Locate the cell with the specified text and output its [X, Y] center coordinate. 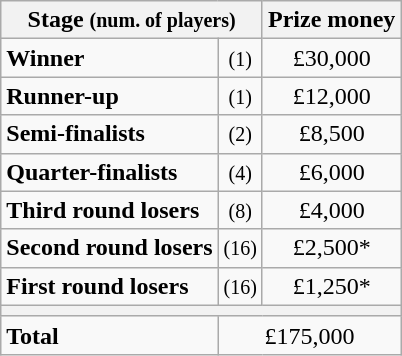
£6,000 [331, 172]
Third round losers [110, 210]
(8) [240, 210]
First round losers [110, 286]
£12,000 [331, 96]
Runner-up [110, 96]
£1,250* [331, 286]
Prize money [331, 20]
Semi-finalists [110, 134]
Quarter-finalists [110, 172]
Second round losers [110, 248]
£30,000 [331, 58]
£175,000 [310, 335]
Total [110, 335]
Winner [110, 58]
£8,500 [331, 134]
(2) [240, 134]
(4) [240, 172]
Stage (num. of players) [132, 20]
£4,000 [331, 210]
£2,500* [331, 248]
